Determine the [x, y] coordinate at the center of the cell enclosing the given text.  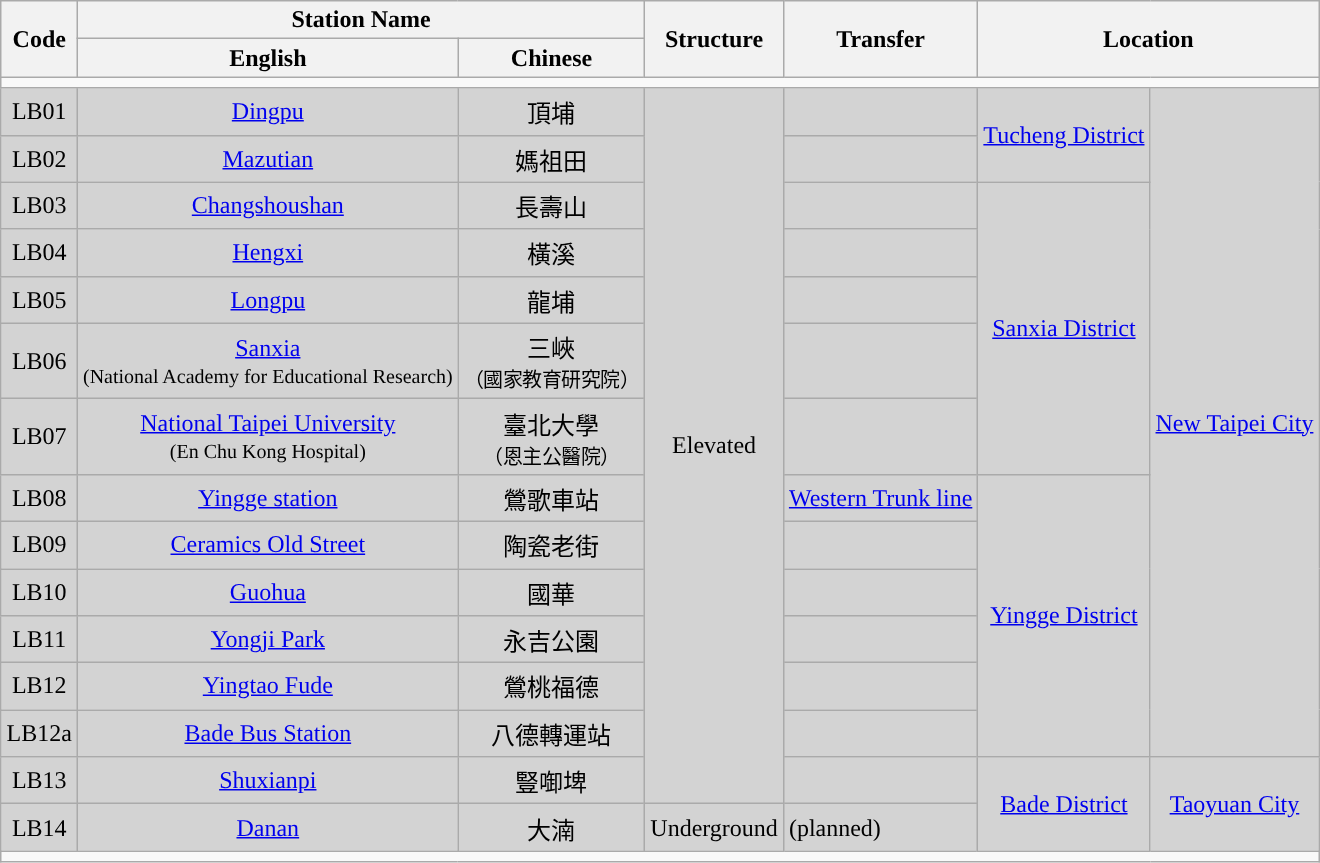
Location [1148, 39]
永吉公園 [552, 640]
English [268, 58]
Guohua [268, 592]
Yingge District [1064, 615]
LB13 [39, 780]
大湳 [552, 828]
Western Trunk line [880, 498]
鶯歌車站 [552, 498]
國華 [552, 592]
LB14 [39, 828]
Hengxi [268, 252]
LB02 [39, 158]
豎啣埤 [552, 780]
Elevated [714, 446]
LB03 [39, 206]
LB07 [39, 437]
鶯桃福德 [552, 686]
Station Name [360, 20]
LB06 [39, 361]
Tucheng District [1064, 135]
媽祖田 [552, 158]
Mazutian [268, 158]
LB12a [39, 734]
長壽山 [552, 206]
LB04 [39, 252]
LB05 [39, 300]
Longpu [268, 300]
Code [39, 39]
National Taipei University(En Chu Kong Hospital) [268, 437]
Yongji Park [268, 640]
Taoyuan City [1234, 804]
Ceramics Old Street [268, 544]
Sanxia(National Academy for Educational Research) [268, 361]
Shuxianpi [268, 780]
臺北大學（恩主公醫院） [552, 437]
New Taipei City [1234, 422]
LB11 [39, 640]
Yingge station [268, 498]
Underground [714, 828]
橫溪 [552, 252]
陶瓷老街 [552, 544]
八德轉運站 [552, 734]
龍埔 [552, 300]
Dingpu [268, 112]
LB10 [39, 592]
三峽（國家教育研究院） [552, 361]
Sanxia District [1064, 328]
Bade District [1064, 804]
(planned) [880, 828]
Transfer [880, 39]
Structure [714, 39]
LB08 [39, 498]
Danan [268, 828]
LB01 [39, 112]
Changshoushan [268, 206]
Chinese [552, 58]
Bade Bus Station [268, 734]
頂埔 [552, 112]
Yingtao Fude [268, 686]
LB12 [39, 686]
LB09 [39, 544]
